Return (X, Y) of the center of cell containing provided text 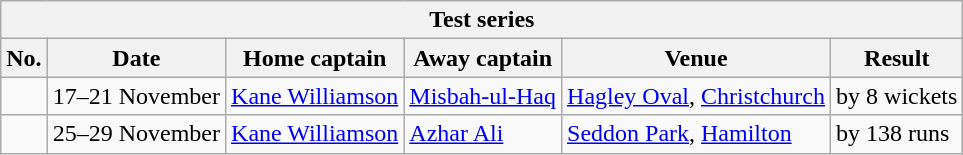
25–29 November (136, 134)
Seddon Park, Hamilton (696, 134)
by 138 runs (897, 134)
Test series (482, 20)
Result (897, 58)
Away captain (483, 58)
No. (24, 58)
Hagley Oval, Christchurch (696, 96)
Venue (696, 58)
Misbah-ul-Haq (483, 96)
Azhar Ali (483, 134)
17–21 November (136, 96)
by 8 wickets (897, 96)
Date (136, 58)
Home captain (315, 58)
